Search for the cell housing the specified text and yield its (X, Y) center coordinate. 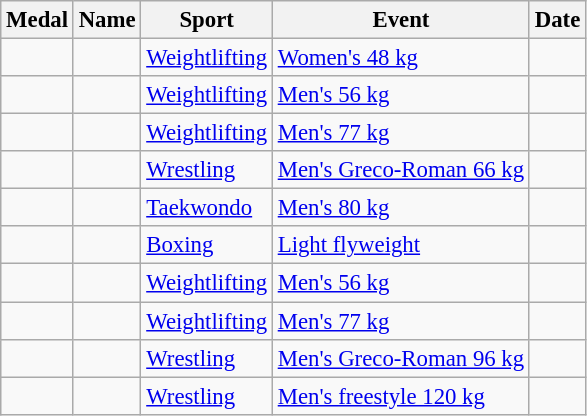
Light flyweight (400, 245)
Men's Greco-Roman 66 kg (400, 170)
Taekwondo (207, 208)
Medal (38, 20)
Men's 80 kg (400, 208)
Sport (207, 20)
Boxing (207, 245)
Men's freestyle 120 kg (400, 396)
Date (557, 20)
Name (107, 20)
Event (400, 20)
Women's 48 kg (400, 58)
Men's Greco-Roman 96 kg (400, 358)
